Scan for the cell matching the given text and deliver its [x, y] coordinate at center. 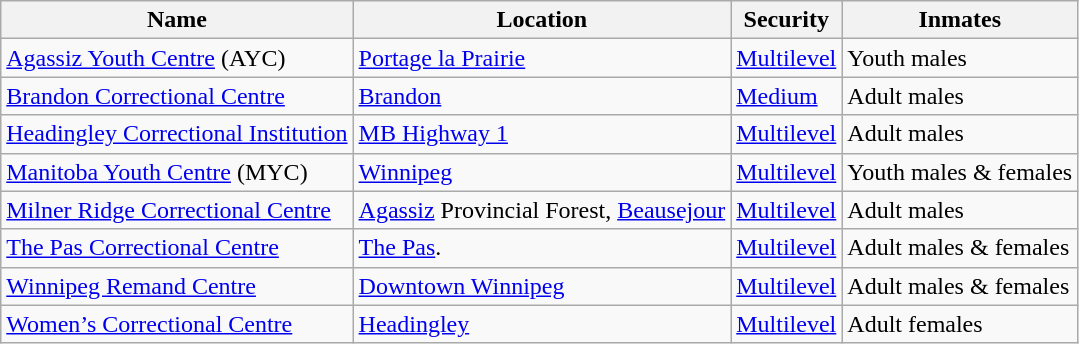
Women’s Correctional Centre [177, 324]
Security [786, 20]
Adult females [960, 324]
Youth males & females [960, 172]
The Pas. [542, 248]
Inmates [960, 20]
Headingley [542, 324]
Portage la Prairie [542, 58]
Downtown Winnipeg [542, 286]
MB Highway 1 [542, 134]
Brandon [542, 96]
Brandon Correctional Centre [177, 96]
Agassiz Youth Centre (AYC) [177, 58]
Agassiz Provincial Forest, Beausejour [542, 210]
Name [177, 20]
Location [542, 20]
Headingley Correctional Institution [177, 134]
Youth males [960, 58]
Manitoba Youth Centre (MYC) [177, 172]
The Pas Correctional Centre [177, 248]
Winnipeg [542, 172]
Medium [786, 96]
Winnipeg Remand Centre [177, 286]
Milner Ridge Correctional Centre [177, 210]
